Identify which cell holds the provided text, then report its [x, y] central coordinate. 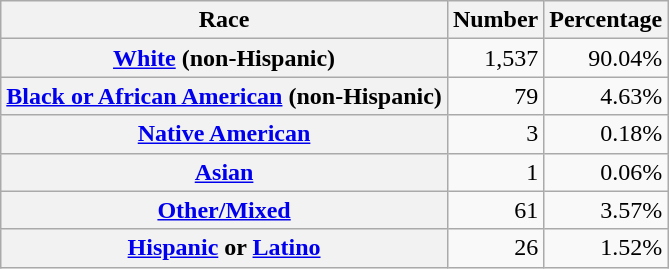
Asian [224, 172]
Percentage [606, 20]
61 [495, 210]
3.57% [606, 210]
0.18% [606, 134]
Native American [224, 134]
1,537 [495, 58]
4.63% [606, 96]
26 [495, 248]
Race [224, 20]
White (non-Hispanic) [224, 58]
1 [495, 172]
1.52% [606, 248]
Other/Mixed [224, 210]
3 [495, 134]
0.06% [606, 172]
Black or African American (non-Hispanic) [224, 96]
Number [495, 20]
Hispanic or Latino [224, 248]
90.04% [606, 58]
79 [495, 96]
